Locate the cell with the specified text and output its [x, y] center coordinate. 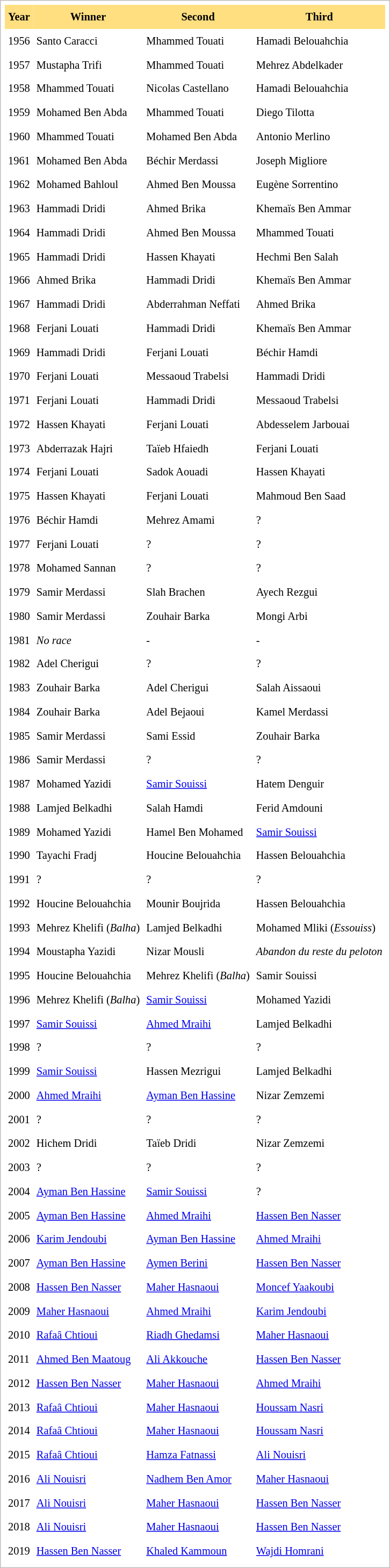
Nadhem Ben Amor [198, 1479]
1985 [19, 736]
Hamza Fatnassi [198, 1455]
1980 [19, 617]
Diego Tilotta [319, 113]
2003 [19, 1168]
1961 [19, 161]
Hatem Denguir [319, 784]
Hechmi Ben Salah [319, 257]
2000 [19, 1096]
Second [198, 17]
1963 [19, 208]
2014 [19, 1431]
1976 [19, 520]
Year [19, 17]
1993 [19, 928]
1992 [19, 904]
2007 [19, 1263]
2004 [19, 1191]
Abdesselem Jarbouai [319, 424]
Hamel Ben Mohamed [198, 832]
Nicolas Castellano [198, 89]
Adel Bejaoui [198, 712]
1965 [19, 257]
1989 [19, 832]
Santo Caracci [88, 41]
1990 [19, 856]
Ayech Rezgui [319, 592]
Slah Brachen [198, 592]
Mehrez Abdelkader [319, 64]
2009 [19, 1312]
1969 [19, 352]
Taïeb Hfaiedh [198, 448]
Wajdi Homrani [319, 1551]
Taïeb Dridi [198, 1143]
Hichem Dridi [88, 1143]
1978 [19, 568]
Third [319, 17]
Sami Essid [198, 736]
1982 [19, 664]
1998 [19, 1047]
1979 [19, 592]
Ferid Amdouni [319, 808]
No race [88, 640]
1991 [19, 880]
1984 [19, 712]
2008 [19, 1287]
1971 [19, 401]
2015 [19, 1455]
1977 [19, 545]
1981 [19, 640]
1997 [19, 1024]
Mohamed Sannan [88, 568]
1988 [19, 808]
2005 [19, 1215]
1995 [19, 976]
2002 [19, 1143]
Sadok Aouadi [198, 473]
1973 [19, 448]
Abderrazak Hajri [88, 448]
1986 [19, 760]
1966 [19, 280]
Ahmed Ben Maatoug [88, 1359]
1957 [19, 64]
Mounir Boujrida [198, 904]
Mehrez Amami [198, 520]
1964 [19, 233]
Abandon du reste du peloton [319, 952]
Winner [88, 17]
2016 [19, 1479]
1975 [19, 496]
Salah Aissaoui [319, 688]
1970 [19, 376]
Béchir Merdassi [198, 161]
Antonio Merlino [319, 136]
Joseph Migliore [319, 161]
Abderrahman Neffati [198, 304]
1967 [19, 304]
1996 [19, 1000]
Mohamed Bahloul [88, 185]
Riadh Ghedamsi [198, 1335]
1994 [19, 952]
2019 [19, 1551]
Khaled Kammoun [198, 1551]
Mongi Arbi [319, 617]
Ali Akkouche [198, 1359]
Salah Hamdi [198, 808]
1962 [19, 185]
Nizar Mousli [198, 952]
2006 [19, 1240]
1968 [19, 329]
Hassen Mezrigui [198, 1071]
1960 [19, 136]
Moncef Yaakoubi [319, 1287]
1983 [19, 688]
2018 [19, 1527]
1956 [19, 41]
Eugène Sorrentino [319, 185]
2013 [19, 1407]
2011 [19, 1359]
1958 [19, 89]
1999 [19, 1071]
Moustapha Yazidi [88, 952]
1987 [19, 784]
Aymen Berini [198, 1263]
1972 [19, 424]
2001 [19, 1119]
1974 [19, 473]
2017 [19, 1503]
2012 [19, 1384]
Mustapha Trifi [88, 64]
Mohamed Mliki (Essouiss) [319, 928]
2010 [19, 1335]
Tayachi Fradj [88, 856]
Kamel Merdassi [319, 712]
Mahmoud Ben Saad [319, 496]
1959 [19, 113]
